Pinpoint the cell where the given text exists, returning its [X, Y] midpoint coordinate. 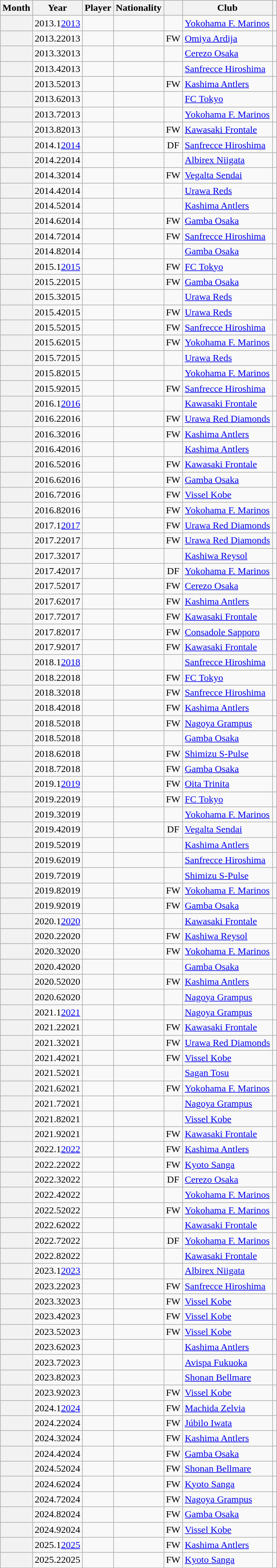
2021.82021 [58, 1119]
Júbilo Iwata [227, 1423]
2017.52017 [58, 586]
2018.12018 [58, 662]
2024.12024 [58, 1408]
2014.32014 [58, 175]
2020.42020 [58, 967]
2014.62014 [58, 221]
2021.32021 [58, 1043]
2016.12016 [58, 403]
2017.92017 [58, 647]
2024.62024 [58, 1484]
Month [16, 8]
2023.42023 [58, 1317]
2016.32016 [58, 434]
2022.12022 [58, 1149]
2024.22024 [58, 1423]
2014.42014 [58, 191]
2022.32022 [58, 1180]
2016.62016 [58, 480]
2018.62018 [58, 754]
2018.42018 [58, 708]
Player [98, 8]
2016.52016 [58, 465]
2015.32015 [58, 297]
2024.42024 [58, 1454]
2022.72022 [58, 1241]
2019.82019 [58, 890]
2017.82017 [58, 632]
2016.42016 [58, 449]
2017.62017 [58, 601]
2019.72019 [58, 875]
2021.72021 [58, 1103]
Omiya Ardija [227, 38]
2013.22013 [58, 38]
2020.52020 [58, 982]
2023.52023 [58, 1332]
2024.82024 [58, 1514]
2013.42013 [58, 69]
2017.22017 [58, 541]
Avispa Fukuoka [227, 1362]
2015.92015 [58, 388]
2019.92019 [58, 906]
2019.12019 [58, 784]
2017.42017 [58, 571]
2016.72016 [58, 495]
2019.32019 [58, 814]
2013.72013 [58, 114]
Sagan Tosu [227, 1073]
2018.22018 [58, 678]
2023.82023 [58, 1377]
2015.82015 [58, 373]
2018.32018 [58, 693]
2022.62022 [58, 1225]
Year [58, 8]
2021.62021 [58, 1088]
2015.62015 [58, 343]
2014.82014 [58, 251]
2025.22025 [58, 1560]
Club [227, 8]
2017.32017 [58, 556]
2022.52022 [58, 1210]
2024.72024 [58, 1499]
2016.82016 [58, 510]
2023.62023 [58, 1347]
2014.12014 [58, 145]
2019.22019 [58, 799]
2019.62019 [58, 860]
2019.42019 [58, 830]
2021.22021 [58, 1027]
2024.52024 [58, 1469]
2021.42021 [58, 1058]
2023.92023 [58, 1392]
2022.22022 [58, 1165]
Nationality [139, 8]
2023.12023 [58, 1271]
Machida Zelvia [227, 1408]
2023.22023 [58, 1286]
2021.92021 [58, 1134]
2020.62020 [58, 997]
2020.22020 [58, 936]
2013.32013 [58, 54]
2017.12017 [58, 525]
2018.72018 [58, 769]
2013.82013 [58, 130]
2014.52014 [58, 206]
2020.12020 [58, 921]
2023.32023 [58, 1301]
2015.52015 [58, 327]
2021.12021 [58, 1012]
2024.32024 [58, 1438]
2024.92024 [58, 1530]
2015.12015 [58, 267]
2025.12025 [58, 1545]
2016.22016 [58, 419]
2013.62013 [58, 99]
2015.42015 [58, 312]
2022.82022 [58, 1256]
2013.12013 [58, 23]
Oita Trinita [227, 784]
2019.52019 [58, 845]
2013.52013 [58, 84]
Consadole Sapporo [227, 632]
2017.72017 [58, 616]
2023.72023 [58, 1362]
2015.22015 [58, 282]
2022.42022 [58, 1195]
2014.72014 [58, 236]
2015.72015 [58, 358]
2021.52021 [58, 1073]
2020.32020 [58, 952]
2014.22014 [58, 160]
